For the text-containing cell, return its midpoint in [x, y] coordinate format. 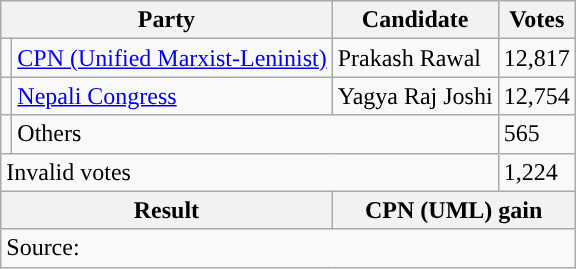
Source: [288, 248]
Result [166, 210]
Invalid votes [250, 172]
Nepali Congress [172, 96]
Others [255, 134]
Candidate [415, 20]
CPN (UML) gain [454, 210]
12,817 [536, 58]
Votes [536, 20]
Yagya Raj Joshi [415, 96]
Party [166, 20]
Prakash Rawal [415, 58]
CPN (Unified Marxist-Leninist) [172, 58]
565 [536, 134]
1,224 [536, 172]
12,754 [536, 96]
